Provide the (x, y) coordinate of the cell's center where the given text is located.  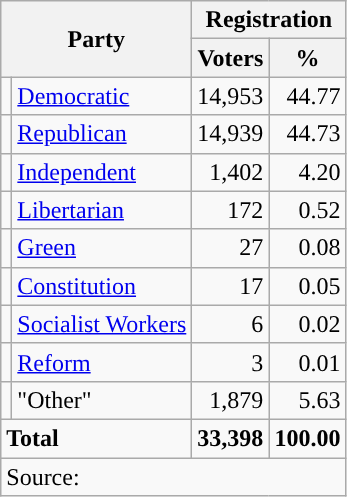
Green (102, 248)
Republican (102, 134)
Constitution (102, 286)
44.73 (308, 134)
33,398 (230, 438)
172 (230, 210)
"Other" (102, 400)
3 (230, 362)
0.02 (308, 324)
0.52 (308, 210)
44.77 (308, 96)
Registration (269, 20)
Party (96, 39)
Total (96, 438)
0.01 (308, 362)
27 (230, 248)
Libertarian (102, 210)
Reform (102, 362)
17 (230, 286)
6 (230, 324)
Socialist Workers (102, 324)
0.08 (308, 248)
Voters (230, 58)
Source: (174, 477)
100.00 (308, 438)
0.05 (308, 286)
14,953 (230, 96)
1,402 (230, 172)
14,939 (230, 134)
Democratic (102, 96)
4.20 (308, 172)
% (308, 58)
1,879 (230, 400)
Independent (102, 172)
5.63 (308, 400)
